Extract the [X, Y] coordinate from the center of the cell holding the provided text.  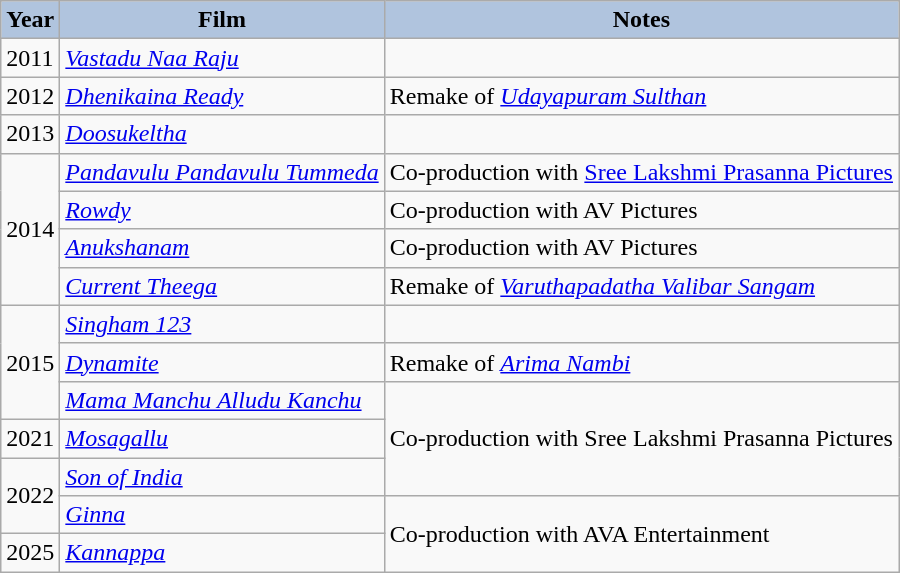
Rowdy [222, 210]
2025 [30, 553]
Remake of Arima Nambi [641, 362]
2012 [30, 96]
Ginna [222, 515]
Singham 123 [222, 324]
Dhenikaina Ready [222, 96]
Co-production with AVA Entertainment [641, 534]
Vastadu Naa Raju [222, 58]
2022 [30, 496]
Son of India [222, 477]
2011 [30, 58]
2013 [30, 134]
Pandavulu Pandavulu Tummeda [222, 172]
Notes [641, 20]
Current Theega [222, 286]
Remake of Udayapuram Sulthan [641, 96]
2021 [30, 438]
Mosagallu [222, 438]
2015 [30, 362]
Remake of Varuthapadatha Valibar Sangam [641, 286]
Doosukeltha [222, 134]
Anukshanam [222, 248]
Year [30, 20]
Mama Manchu Alludu Kanchu [222, 400]
2014 [30, 229]
Kannappa [222, 553]
Dynamite [222, 362]
Film [222, 20]
